Identify which cell holds the provided text, then report its [X, Y] central coordinate. 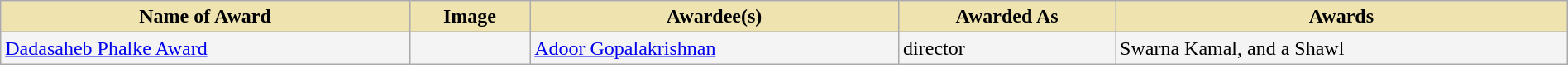
Name of Award [205, 17]
Image [470, 17]
director [1007, 48]
Awardee(s) [715, 17]
Swarna Kamal, and a Shawl [1341, 48]
Dadasaheb Phalke Award [205, 48]
Adoor Gopalakrishnan [715, 48]
Awarded As [1007, 17]
Awards [1341, 17]
